Locate the cell with the specified text and output its (X, Y) center coordinate. 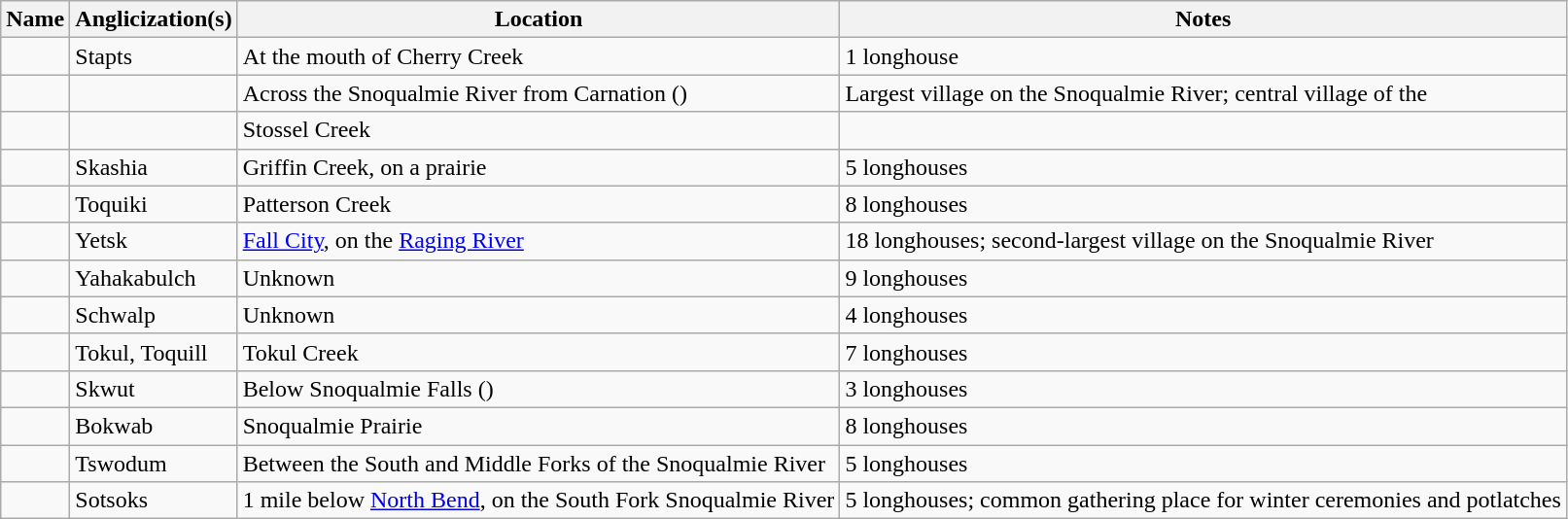
18 longhouses; second-largest village on the Snoqualmie River (1203, 241)
1 mile below North Bend, on the South Fork Snoqualmie River (539, 501)
Tokul, Toquill (154, 352)
4 longhouses (1203, 315)
Skwut (154, 389)
Tokul Creek (539, 352)
Griffin Creek, on a prairie (539, 167)
Notes (1203, 19)
Skashia (154, 167)
Sotsoks (154, 501)
1 longhouse (1203, 56)
Yetsk (154, 241)
Snoqualmie Prairie (539, 426)
Between the South and Middle Forks of the Snoqualmie River (539, 464)
7 longhouses (1203, 352)
Anglicization(s) (154, 19)
Schwalp (154, 315)
Stossel Creek (539, 130)
Patterson Creek (539, 204)
Bokwab (154, 426)
Fall City, on the Raging River (539, 241)
Yahakabulch (154, 278)
Tswodum (154, 464)
Location (539, 19)
3 longhouses (1203, 389)
Stapts (154, 56)
Across the Snoqualmie River from Carnation () (539, 93)
Name (35, 19)
Toquiki (154, 204)
At the mouth of Cherry Creek (539, 56)
9 longhouses (1203, 278)
Largest village on the Snoqualmie River; central village of the (1203, 93)
5 longhouses; common gathering place for winter ceremonies and potlatches (1203, 501)
Below Snoqualmie Falls () (539, 389)
